Capture the cell that displays the provided text and extract its (x, y) central coordinate. 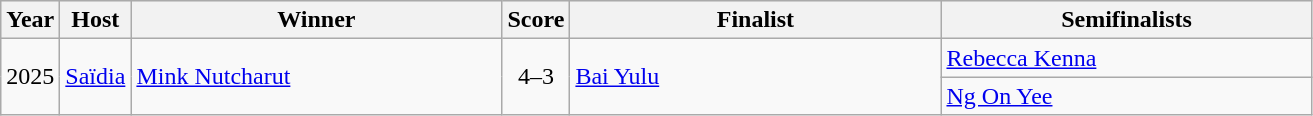
2025 (30, 77)
Score (536, 20)
Saïdia (96, 77)
Rebecca Kenna (1126, 58)
Finalist (756, 20)
Host (96, 20)
Bai Yulu (756, 77)
Ng On Yee (1126, 96)
4–3 (536, 77)
Semifinalists (1126, 20)
Year (30, 20)
Mink Nutcharut (316, 77)
Winner (316, 20)
